Identify which cell holds the provided text, then report its (X, Y) central coordinate. 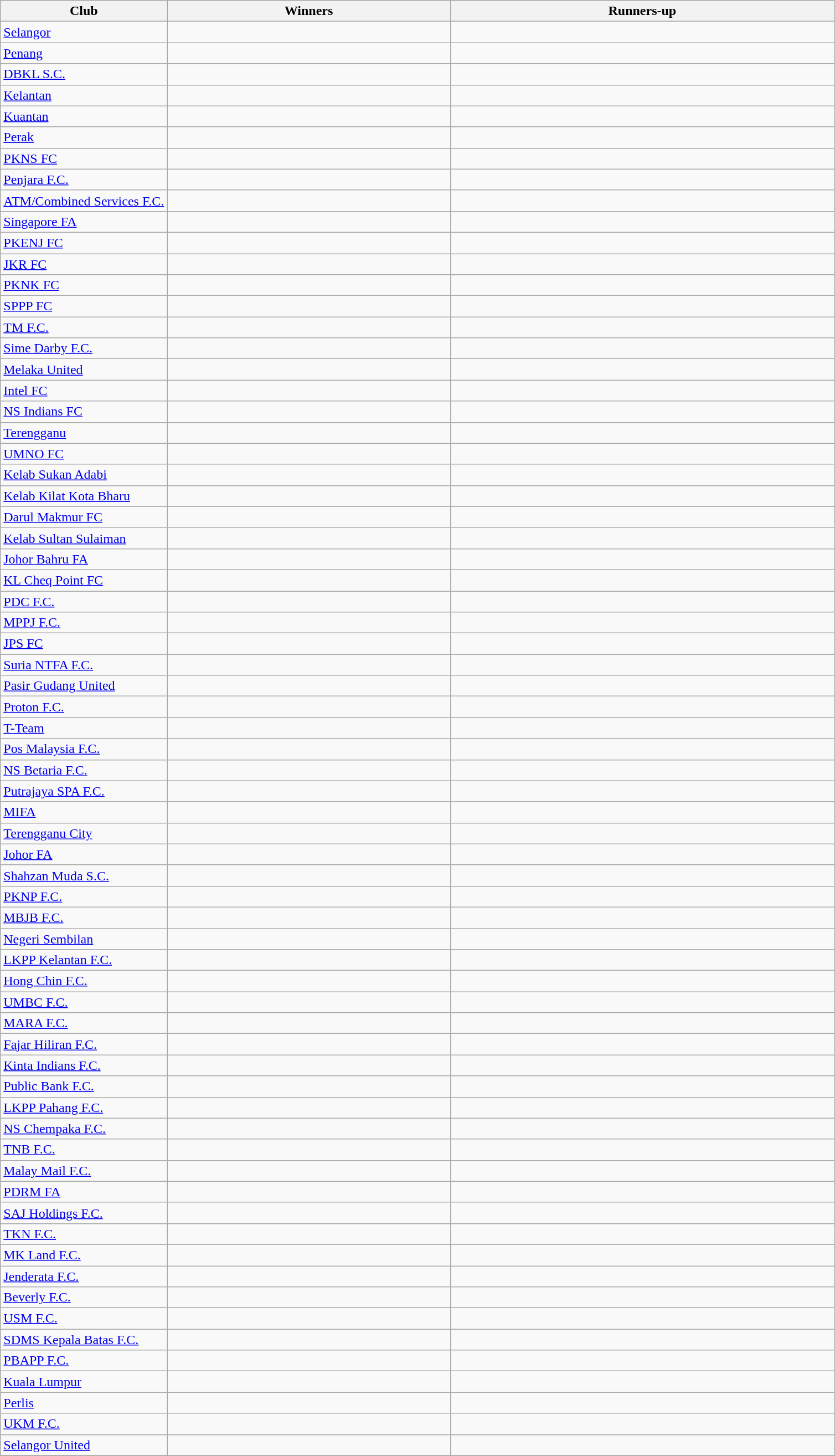
USM F.C. (84, 1319)
DBKL S.C. (84, 74)
Kelab Sultan Sulaiman (84, 538)
Penjara F.C. (84, 180)
PDC F.C. (84, 601)
TNB F.C. (84, 1150)
Fajar Hiliran F.C. (84, 1044)
Pos Malaysia F.C. (84, 749)
LKPP Pahang F.C. (84, 1108)
Proton F.C. (84, 707)
Negeri Sembilan (84, 939)
Singapore FA (84, 222)
Perlis (84, 1403)
TKN F.C. (84, 1234)
MPPJ F.C. (84, 623)
Pasir Gudang United (84, 686)
T-Team (84, 728)
LKPP Kelantan F.C. (84, 960)
Darul Makmur FC (84, 517)
JKR FC (84, 264)
ATM/Combined Services F.C. (84, 201)
MIFA (84, 812)
SPPP FC (84, 306)
Hong Chin F.C. (84, 981)
Public Bank F.C. (84, 1086)
Penang (84, 53)
Runners-up (642, 11)
Winners (309, 11)
Selangor United (84, 1445)
PDRM FA (84, 1192)
PBAPP F.C. (84, 1361)
Johor FA (84, 854)
Kuantan (84, 116)
Kinta Indians F.C. (84, 1065)
Selangor (84, 32)
Terengganu City (84, 833)
Beverly F.C. (84, 1298)
PKENJ FC (84, 243)
Kuala Lumpur (84, 1382)
Kelab Sukan Adabi (84, 475)
Malay Mail F.C. (84, 1171)
Perak (84, 137)
SDMS Kepala Batas F.C. (84, 1340)
Shahzan Muda S.C. (84, 875)
NS Betaria F.C. (84, 770)
Jenderata F.C. (84, 1276)
Kelantan (84, 95)
NS Chempaka F.C. (84, 1129)
UKM F.C. (84, 1424)
Melaka United (84, 370)
Club (84, 11)
Suria NTFA F.C. (84, 665)
SAJ Holdings F.C. (84, 1213)
Intel FC (84, 391)
Sime Darby F.C. (84, 348)
PKNP F.C. (84, 896)
Johor Bahru FA (84, 559)
MARA F.C. (84, 1023)
KL Cheq Point FC (84, 580)
PKNK FC (84, 285)
NS Indians FC (84, 412)
UMNO FC (84, 454)
Kelab Kilat Kota Bharu (84, 496)
JPS FC (84, 644)
PKNS FC (84, 158)
TM F.C. (84, 327)
MK Land F.C. (84, 1255)
MBJB F.C. (84, 917)
Terengganu (84, 433)
UMBC F.C. (84, 1002)
Putrajaya SPA F.C. (84, 791)
